Capture the cell that displays the provided text and extract its [X, Y] central coordinate. 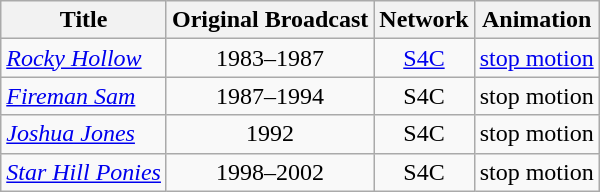
1983–1987 [270, 58]
Title [84, 20]
Joshua Jones [84, 134]
Star Hill Ponies [84, 172]
Rocky Hollow [84, 58]
1992 [270, 134]
1987–1994 [270, 96]
Animation [536, 20]
1998–2002 [270, 172]
Network [424, 20]
Fireman Sam [84, 96]
Original Broadcast [270, 20]
